Detect which cell encompasses the target text, then output its (X, Y) center coordinate. 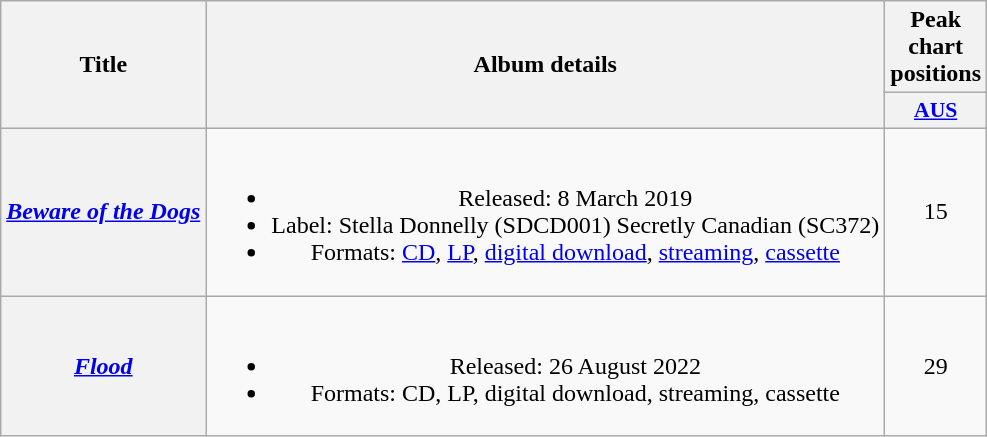
15 (936, 212)
Album details (546, 65)
Flood (104, 366)
Title (104, 65)
Peak chart positions (936, 47)
Released: 8 March 2019Label: Stella Donnelly (SDCD001) Secretly Canadian (SC372)Formats: CD, LP, digital download, streaming, cassette (546, 212)
Beware of the Dogs (104, 212)
AUS (936, 111)
Released: 26 August 2022Formats: CD, LP, digital download, streaming, cassette (546, 366)
29 (936, 366)
